Return (X, Y) of the center of cell containing provided text 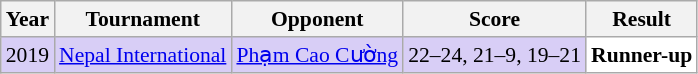
Year (28, 19)
Runner-up (642, 55)
2019 (28, 55)
22–24, 21–9, 19–21 (494, 55)
Result (642, 19)
Opponent (317, 19)
Nepal International (142, 55)
Tournament (142, 19)
Phạm Cao Cường (317, 55)
Score (494, 19)
